Output the [x, y] coordinate of the center of the cell containing the given text.  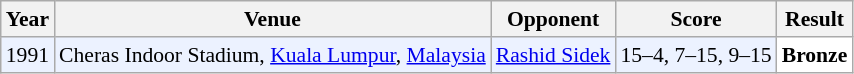
Rashid Sidek [554, 55]
Opponent [554, 19]
1991 [28, 55]
Venue [272, 19]
Result [815, 19]
15–4, 7–15, 9–15 [696, 55]
Cheras Indoor Stadium, Kuala Lumpur, Malaysia [272, 55]
Year [28, 19]
Bronze [815, 55]
Score [696, 19]
